Output the (X, Y) coordinate of the center of the cell containing the given text.  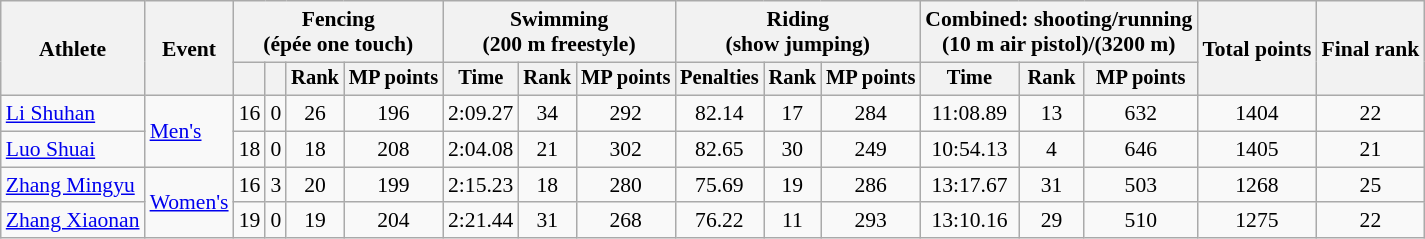
503 (1140, 185)
13:10.16 (969, 221)
208 (394, 150)
Zhang Mingyu (73, 185)
2:09.27 (480, 114)
13 (1052, 114)
199 (394, 185)
2:21.44 (480, 221)
11 (793, 221)
204 (394, 221)
Women's (190, 202)
30 (793, 150)
2:15.23 (480, 185)
34 (547, 114)
Zhang Xiaonan (73, 221)
Penalties (719, 79)
3 (276, 185)
Luo Shuai (73, 150)
17 (793, 114)
Combined: shooting/running(10 m air pistol)/(3200 m) (1058, 32)
280 (626, 185)
76.22 (719, 221)
1275 (1256, 221)
284 (870, 114)
1268 (1256, 185)
Swimming(200 m freestyle) (559, 32)
646 (1140, 150)
286 (870, 185)
29 (1052, 221)
2:04.08 (480, 150)
293 (870, 221)
75.69 (719, 185)
Fencing(épée one touch) (338, 32)
20 (315, 185)
196 (394, 114)
1405 (1256, 150)
Li Shuhan (73, 114)
4 (1052, 150)
Riding(show jumping) (798, 32)
11:08.89 (969, 114)
1404 (1256, 114)
82.14 (719, 114)
292 (626, 114)
268 (626, 221)
26 (315, 114)
Athlete (73, 48)
Final rank (1370, 48)
510 (1140, 221)
25 (1370, 185)
249 (870, 150)
Men's (190, 132)
Total points (1256, 48)
632 (1140, 114)
82.65 (719, 150)
Event (190, 48)
13:17.67 (969, 185)
10:54.13 (969, 150)
302 (626, 150)
